Capture the cell that displays the provided text and extract its [X, Y] central coordinate. 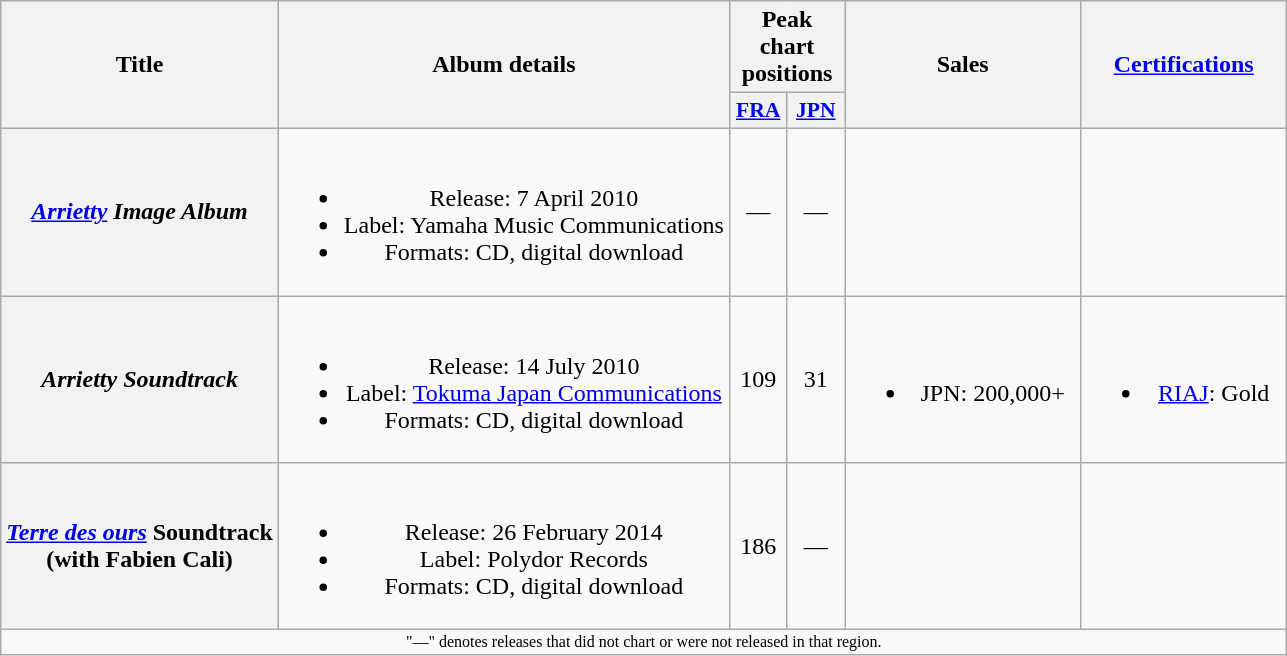
109 [758, 380]
"—" denotes releases that did not chart or were not released in that region. [644, 642]
31 [816, 380]
FRA [758, 111]
Album details [504, 65]
Arrietty Image Album [140, 212]
Release: 7 April 2010Label: Yamaha Music CommunicationsFormats: CD, digital download [504, 212]
JPN: 200,000+ [963, 380]
Title [140, 65]
Terre des ours Soundtrack (with Fabien Cali) [140, 546]
Certifications [1184, 65]
Sales [963, 65]
RIAJ: Gold [1184, 380]
Release: 26 February 2014Label: Polydor RecordsFormats: CD, digital download [504, 546]
186 [758, 546]
Release: 14 July 2010Label: Tokuma Japan CommunicationsFormats: CD, digital download [504, 380]
Peak chart positions [786, 47]
JPN [816, 111]
Arrietty Soundtrack [140, 380]
